Scan for the cell matching the given text and deliver its [X, Y] coordinate at center. 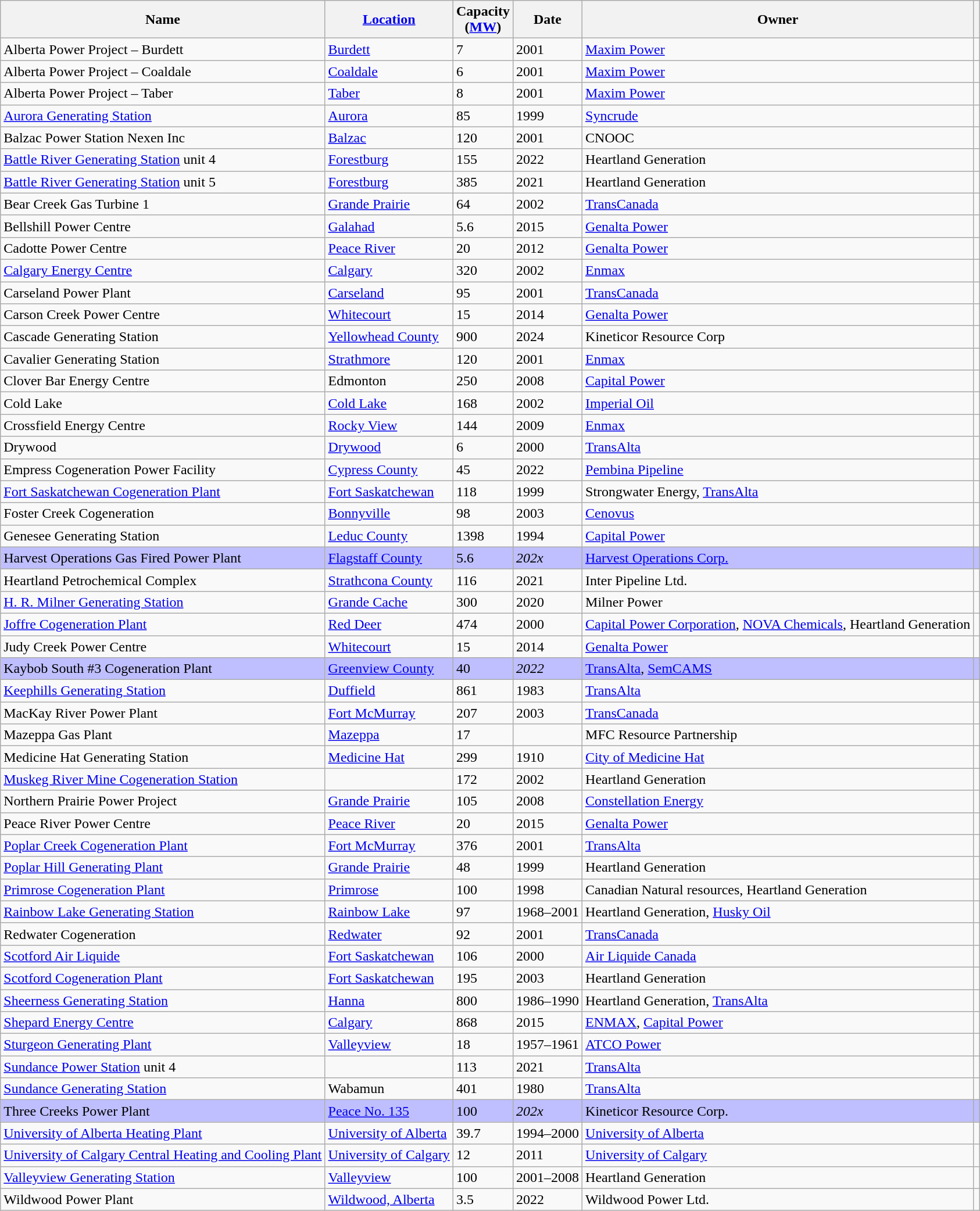
Bellshill Power Centre [163, 226]
Edmonton [389, 381]
Strongwater Energy, TransAlta [778, 492]
Mazeppa Gas Plant [163, 735]
Genesee Generating Station [163, 536]
1994 [548, 536]
Rocky View [389, 425]
800 [482, 1000]
Poplar Creek Cogeneration Plant [163, 845]
Judy Creek Power Centre [163, 647]
Aurora Generating Station [163, 116]
Crossfield Energy Centre [163, 425]
Balzac Power Station Nexen Inc [163, 138]
1998 [548, 890]
Strathcona County [389, 580]
CNOOC [778, 138]
376 [482, 845]
Heartland Generation, TransAlta [778, 1000]
320 [482, 270]
45 [482, 470]
105 [482, 801]
Burdett [389, 49]
Strathmore [389, 359]
106 [482, 956]
Harvest Operations Corp. [778, 558]
Cavalier Generating Station [163, 359]
116 [482, 580]
17 [482, 735]
Grande Cache [389, 602]
Canadian Natural resources, Heartland Generation [778, 890]
Leduc County [389, 536]
Foster Creek Cogeneration [163, 514]
Sheerness Generating Station [163, 1000]
ATCO Power [778, 1045]
Imperial Oil [778, 403]
Alberta Power Project – Coaldale [163, 71]
Alberta Power Project – Taber [163, 94]
Constellation Energy [778, 801]
Capacity(MW) [482, 20]
Owner [778, 20]
Air Liquide Canada [778, 956]
Yellowhead County [389, 337]
1983 [548, 691]
Peace River Power Centre [163, 823]
Joffre Cogeneration Plant [163, 624]
Hanna [389, 1000]
ENMAX, Capital Power [778, 1023]
64 [482, 204]
1968–2001 [548, 912]
Cadotte Power Centre [163, 248]
1910 [548, 757]
Scotford Cogeneration Plant [163, 978]
Medicine Hat Generating Station [163, 757]
144 [482, 425]
Battle River Generating Station unit 5 [163, 182]
Peace No. 135 [389, 1111]
Location [389, 20]
Inter Pipeline Ltd. [778, 580]
1957–1961 [548, 1045]
University of Alberta Heating Plant [163, 1133]
Coaldale [389, 71]
1994–2000 [548, 1133]
8 [482, 94]
98 [482, 514]
Wabamun [389, 1089]
85 [482, 116]
Calgary Energy Centre [163, 270]
Mazeppa [389, 735]
Bonnyville [389, 514]
Heartland Petrochemical Complex [163, 580]
12 [482, 1155]
Carson Creek Power Centre [163, 315]
861 [482, 691]
Date [548, 20]
Poplar Hill Generating Plant [163, 868]
118 [482, 492]
Syncrude [778, 116]
Harvest Operations Gas Fired Power Plant [163, 558]
155 [482, 160]
2001–2008 [548, 1177]
Pembina Pipeline [778, 470]
2020 [548, 602]
Empress Cogeneration Power Facility [163, 470]
Heartland Generation, Husky Oil [778, 912]
Milner Power [778, 602]
Rainbow Lake Generating Station [163, 912]
Shepard Energy Centre [163, 1023]
Red Deer [389, 624]
City of Medicine Hat [778, 757]
MacKay River Power Plant [163, 713]
Carseland [389, 292]
2011 [548, 1155]
195 [482, 978]
92 [482, 934]
1398 [482, 536]
18 [482, 1045]
Primrose Cogeneration Plant [163, 890]
Flagstaff County [389, 558]
Sundance Power Station unit 4 [163, 1067]
Wildwood, Alberta [389, 1199]
39.7 [482, 1133]
385 [482, 182]
2012 [548, 248]
Carseland Power Plant [163, 292]
Cenovus [778, 514]
Fort Saskatchewan Cogeneration Plant [163, 492]
MFC Resource Partnership [778, 735]
2024 [548, 337]
300 [482, 602]
H. R. Milner Generating Station [163, 602]
97 [482, 912]
Alberta Power Project – Burdett [163, 49]
Cascade Generating Station [163, 337]
Kaybob South #3 Cogeneration Plant [163, 669]
Redwater Cogeneration [163, 934]
Bear Creek Gas Turbine 1 [163, 204]
474 [482, 624]
TransAlta, SemCAMS [778, 669]
Three Creeks Power Plant [163, 1111]
168 [482, 403]
Scotford Air Liquide [163, 956]
Capital Power Corporation, NOVA Chemicals, Heartland Generation [778, 624]
48 [482, 868]
Duffield [389, 691]
Wildwood Power Plant [163, 1199]
2009 [548, 425]
Northern Prairie Power Project [163, 801]
95 [482, 292]
Cypress County [389, 470]
Rainbow Lake [389, 912]
Clover Bar Energy Centre [163, 381]
250 [482, 381]
Aurora [389, 116]
40 [482, 669]
Primrose [389, 890]
1986–1990 [548, 1000]
Battle River Generating Station unit 4 [163, 160]
Keephills Generating Station [163, 691]
3.5 [482, 1199]
1980 [548, 1089]
172 [482, 779]
401 [482, 1089]
Taber [389, 94]
Redwater [389, 934]
868 [482, 1023]
Kineticor Resource Corp. [778, 1111]
Sturgeon Generating Plant [163, 1045]
Valleyview Generating Station [163, 1177]
Galahad [389, 226]
Greenview County [389, 669]
University of Calgary Central Heating and Cooling Plant [163, 1155]
Wildwood Power Ltd. [778, 1199]
207 [482, 713]
Kineticor Resource Corp [778, 337]
7 [482, 49]
Balzac [389, 138]
Muskeg River Mine Cogeneration Station [163, 779]
900 [482, 337]
Medicine Hat [389, 757]
Sundance Generating Station [163, 1089]
299 [482, 757]
113 [482, 1067]
Name [163, 20]
